Extract the (x, y) coordinate from the center of the cell holding the provided text.  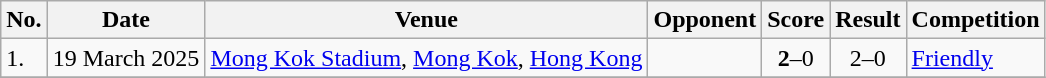
Venue (426, 20)
1. (24, 58)
Score (796, 20)
Mong Kok Stadium, Mong Kok, Hong Kong (426, 58)
Friendly (976, 58)
Date (126, 20)
Result (868, 20)
No. (24, 20)
19 March 2025 (126, 58)
Competition (976, 20)
Opponent (705, 20)
